For the text-containing cell, return its midpoint in (X, Y) coordinate format. 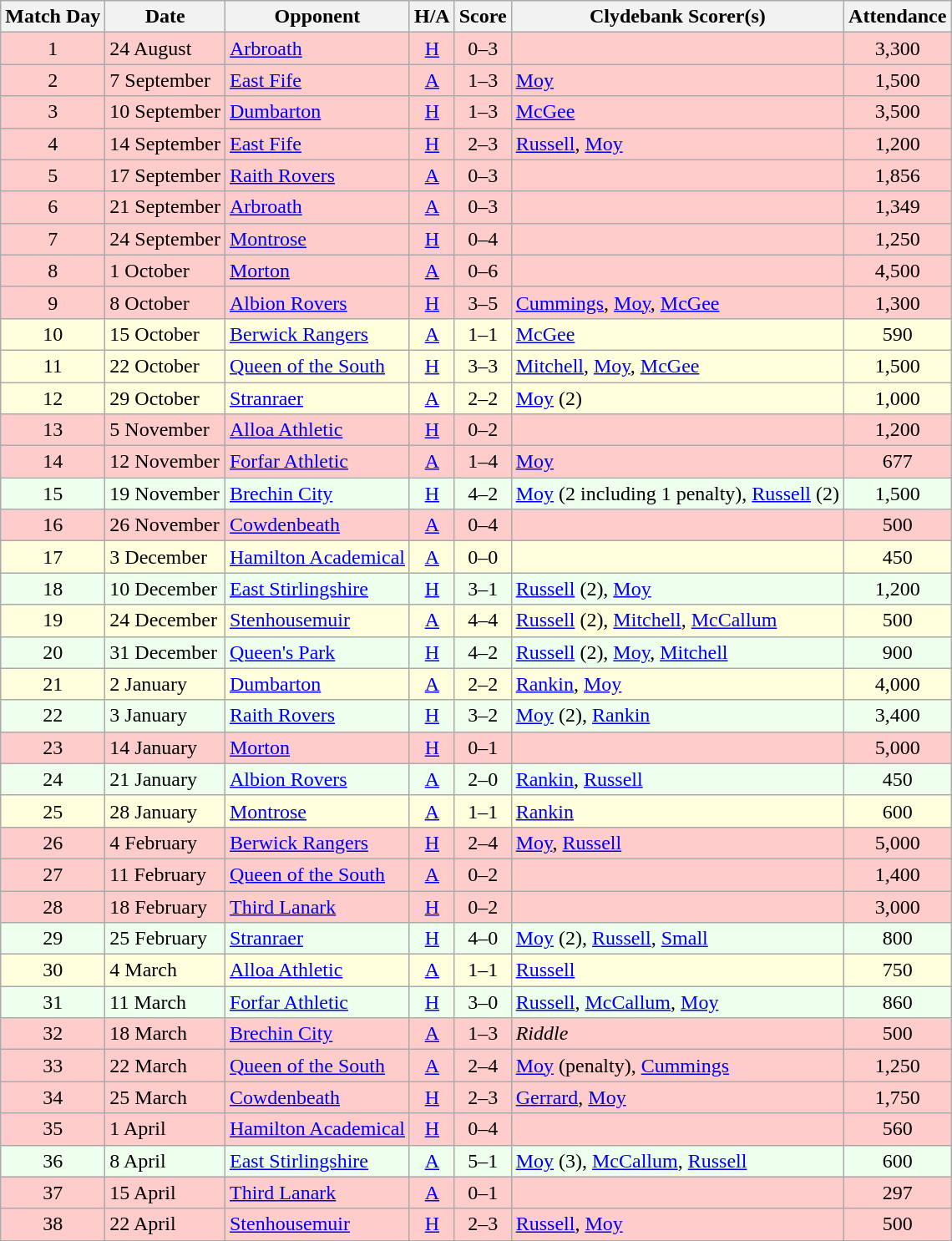
27 (53, 874)
860 (898, 1002)
1 April (165, 1129)
22 October (165, 366)
7 (53, 239)
1,300 (898, 302)
Mitchell, Moy, McGee (677, 366)
11 February (165, 874)
Russell (2), Moy (677, 589)
3–3 (483, 366)
Moy (penalty), Cummings (677, 1066)
4 March (165, 970)
Moy (3), McCallum, Russell (677, 1161)
4 (53, 144)
1–4 (483, 462)
13 (53, 430)
31 (53, 1002)
Clydebank Scorer(s) (677, 17)
3,300 (898, 48)
18 February (165, 906)
29 October (165, 398)
3 (53, 112)
3–0 (483, 1002)
10 (53, 334)
15 October (165, 334)
Rankin, Russell (677, 779)
Moy, Russell (677, 843)
5 November (165, 430)
25 February (165, 939)
1,349 (898, 207)
2 (53, 80)
17 September (165, 175)
5 (53, 175)
Russell, McCallum, Moy (677, 1002)
Gerrard, Moy (677, 1097)
15 April (165, 1193)
18 March (165, 1034)
Moy (2), Rankin (677, 716)
34 (53, 1097)
38 (53, 1224)
Queen's Park (317, 652)
14 September (165, 144)
Russell (677, 970)
Opponent (317, 17)
3–2 (483, 716)
Match Day (53, 17)
Russell (2), Moy, Mitchell (677, 652)
Rankin (677, 811)
Moy (2), Russell, Small (677, 939)
590 (898, 334)
2–0 (483, 779)
12 (53, 398)
18 (53, 589)
3–1 (483, 589)
21 January (165, 779)
25 March (165, 1097)
2 January (165, 684)
14 January (165, 747)
Moy (2 including 1 penalty), Russell (2) (677, 494)
8 (53, 271)
8 October (165, 302)
11 March (165, 1002)
19 (53, 620)
H/A (432, 17)
750 (898, 970)
24 August (165, 48)
3,400 (898, 716)
3 January (165, 716)
21 September (165, 207)
17 (53, 557)
28 (53, 906)
14 (53, 462)
1,750 (898, 1097)
297 (898, 1193)
3,500 (898, 112)
1,000 (898, 398)
560 (898, 1129)
21 (53, 684)
Cummings, Moy, McGee (677, 302)
26 November (165, 525)
19 November (165, 494)
4 February (165, 843)
24 (53, 779)
5–1 (483, 1161)
10 September (165, 112)
Russell (2), Mitchell, McCallum (677, 620)
10 December (165, 589)
22 (53, 716)
4,000 (898, 684)
Attendance (898, 17)
12 November (165, 462)
3 December (165, 557)
26 (53, 843)
24 September (165, 239)
9 (53, 302)
32 (53, 1034)
25 (53, 811)
16 (53, 525)
33 (53, 1066)
4,500 (898, 271)
35 (53, 1129)
31 December (165, 652)
8 April (165, 1161)
1 (53, 48)
1,856 (898, 175)
11 (53, 366)
0–6 (483, 271)
37 (53, 1193)
7 September (165, 80)
4–4 (483, 620)
29 (53, 939)
28 January (165, 811)
Score (483, 17)
15 (53, 494)
1,400 (898, 874)
900 (898, 652)
3–5 (483, 302)
Moy (2) (677, 398)
22 April (165, 1224)
1 October (165, 271)
6 (53, 207)
4–0 (483, 939)
24 December (165, 620)
23 (53, 747)
677 (898, 462)
3,000 (898, 906)
Riddle (677, 1034)
22 March (165, 1066)
30 (53, 970)
Date (165, 17)
0–0 (483, 557)
36 (53, 1161)
Rankin, Moy (677, 684)
20 (53, 652)
800 (898, 939)
